Scan for the cell matching the given text and deliver its [X, Y] coordinate at center. 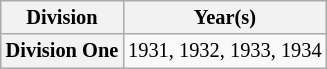
1931, 1932, 1933, 1934 [224, 51]
Division [62, 17]
Year(s) [224, 17]
Division One [62, 51]
